Locate the cell with the specified text and output its [x, y] center coordinate. 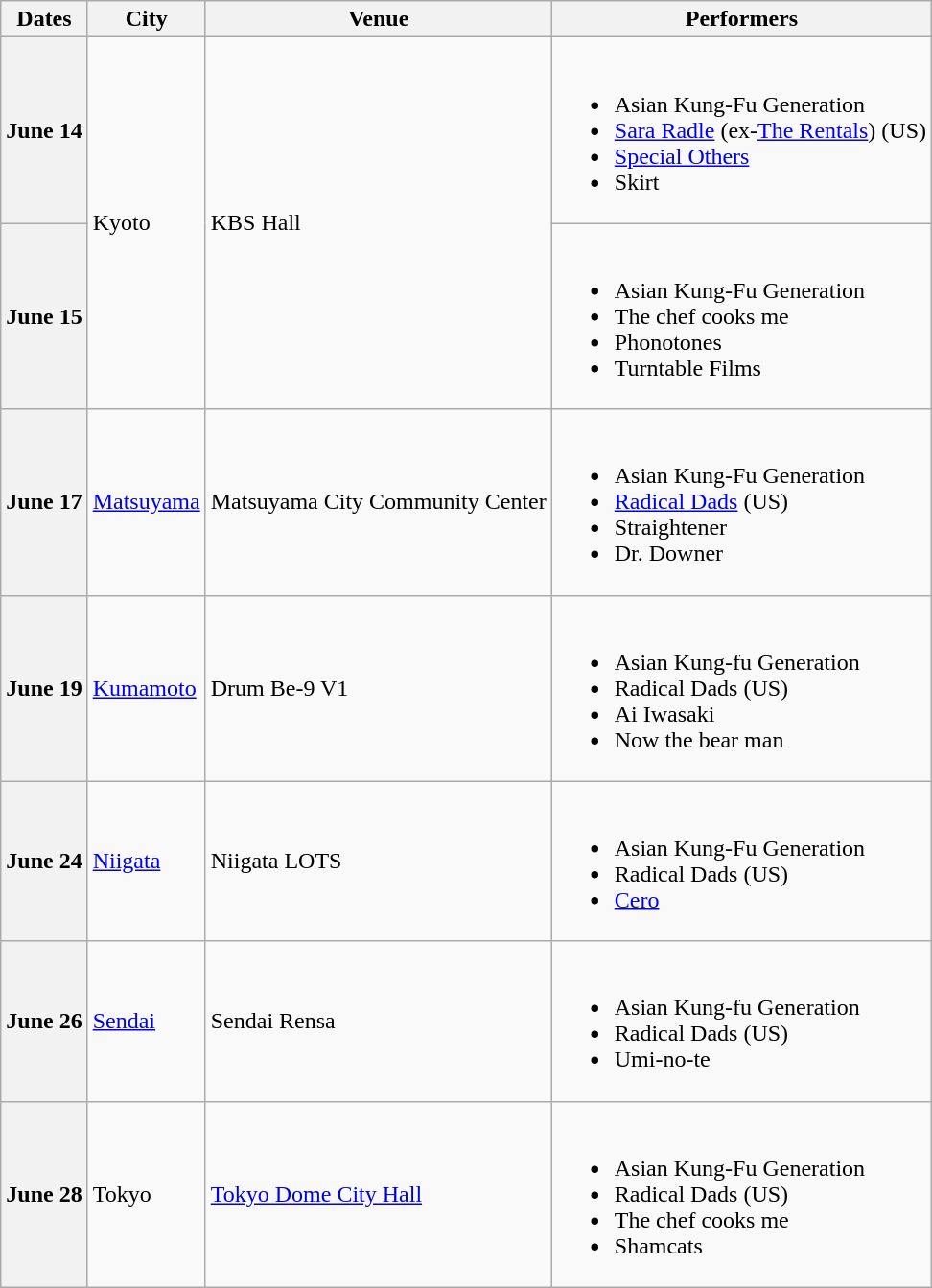
Performers [741, 19]
Asian Kung-Fu GenerationRadical Dads (US)Cero [741, 861]
Asian Kung-fu GenerationRadical Dads (US)Umi-no-te [741, 1022]
June 15 [44, 316]
Asian Kung-Fu GenerationRadical Dads (US)StraightenerDr. Downer [741, 502]
Dates [44, 19]
June 24 [44, 861]
KBS Hall [378, 223]
June 28 [44, 1194]
June 14 [44, 130]
Kumamoto [146, 688]
Drum Be-9 V1 [378, 688]
Sendai [146, 1022]
Kyoto [146, 223]
City [146, 19]
Matsuyama City Community Center [378, 502]
Asian Kung-Fu GenerationRadical Dads (US)The chef cooks meShamcats [741, 1194]
June 17 [44, 502]
June 26 [44, 1022]
Niigata LOTS [378, 861]
Asian Kung-Fu GenerationThe chef cooks mePhonotonesTurntable Films [741, 316]
Tokyo Dome City Hall [378, 1194]
Tokyo [146, 1194]
Venue [378, 19]
Niigata [146, 861]
June 19 [44, 688]
Asian Kung-Fu GenerationSara Radle (ex-The Rentals) (US)Special OthersSkirt [741, 130]
Sendai Rensa [378, 1022]
Asian Kung-fu GenerationRadical Dads (US)Ai IwasakiNow the bear man [741, 688]
Matsuyama [146, 502]
